Locate the cell with the specified text and output its (X, Y) center coordinate. 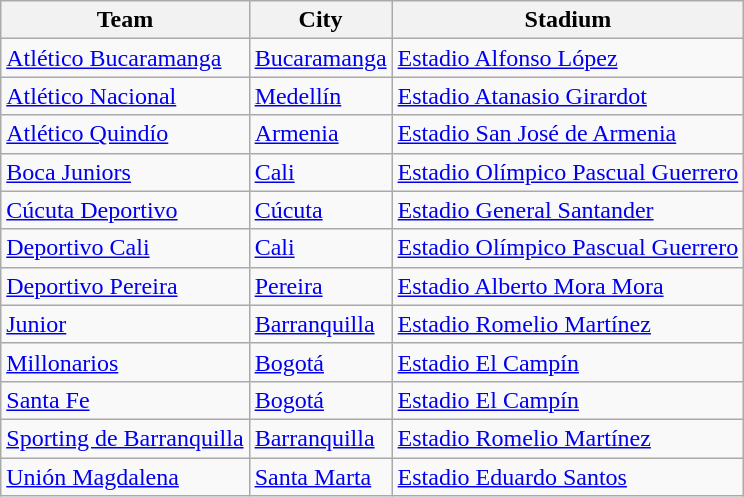
Armenia (320, 134)
Estadio Eduardo Santos (568, 477)
Deportivo Pereira (125, 286)
Sporting de Barranquilla (125, 438)
Pereira (320, 286)
Unión Magdalena (125, 477)
Medellín (320, 96)
Estadio Alberto Mora Mora (568, 286)
Estadio General Santander (568, 210)
Estadio San José de Armenia (568, 134)
Santa Fe (125, 400)
Boca Juniors (125, 172)
Atlético Quindío (125, 134)
Estadio Atanasio Girardot (568, 96)
Stadium (568, 20)
Cúcuta Deportivo (125, 210)
Estadio Alfonso López (568, 58)
City (320, 20)
Bucaramanga (320, 58)
Santa Marta (320, 477)
Cúcuta (320, 210)
Deportivo Cali (125, 248)
Atlético Bucaramanga (125, 58)
Millonarios (125, 362)
Team (125, 20)
Atlético Nacional (125, 96)
Junior (125, 324)
